For the text-containing cell, return its midpoint in [X, Y] coordinate format. 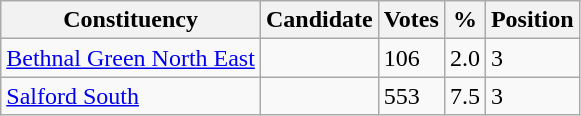
Constituency [131, 20]
% [464, 20]
Candidate [319, 20]
2.0 [464, 58]
7.5 [464, 96]
553 [411, 96]
106 [411, 58]
Salford South [131, 96]
Bethnal Green North East [131, 58]
Votes [411, 20]
Position [532, 20]
